From the cell containing the given text, extract its center point as (X, Y) coordinate. 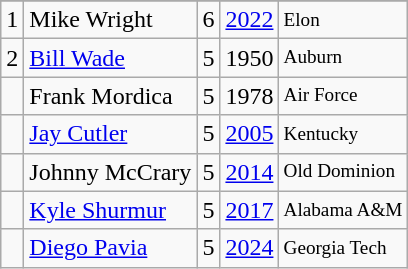
Mike Wright (110, 20)
2024 (250, 248)
Auburn (343, 58)
2 (12, 58)
Jay Cutler (110, 134)
1 (12, 20)
Old Dominion (343, 172)
Bill Wade (110, 58)
Air Force (343, 96)
1950 (250, 58)
Georgia Tech (343, 248)
Frank Mordica (110, 96)
2022 (250, 20)
Elon (343, 20)
6 (208, 20)
Alabama A&M (343, 210)
Kentucky (343, 134)
Diego Pavia (110, 248)
2017 (250, 210)
Johnny McCrary (110, 172)
Kyle Shurmur (110, 210)
1978 (250, 96)
2005 (250, 134)
2014 (250, 172)
